For the text-containing cell, return its midpoint in (X, Y) coordinate format. 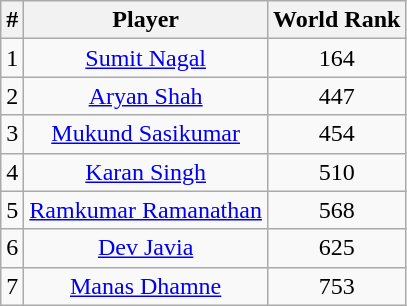
6 (12, 248)
5 (12, 210)
Ramkumar Ramanathan (146, 210)
447 (336, 96)
Karan Singh (146, 172)
753 (336, 286)
World Rank (336, 20)
164 (336, 58)
Dev Javia (146, 248)
625 (336, 248)
568 (336, 210)
454 (336, 134)
Aryan Shah (146, 96)
Mukund Sasikumar (146, 134)
7 (12, 286)
3 (12, 134)
Player (146, 20)
Sumit Nagal (146, 58)
2 (12, 96)
Manas Dhamne (146, 286)
1 (12, 58)
4 (12, 172)
# (12, 20)
510 (336, 172)
